Return [X, Y] of the center of cell containing provided text 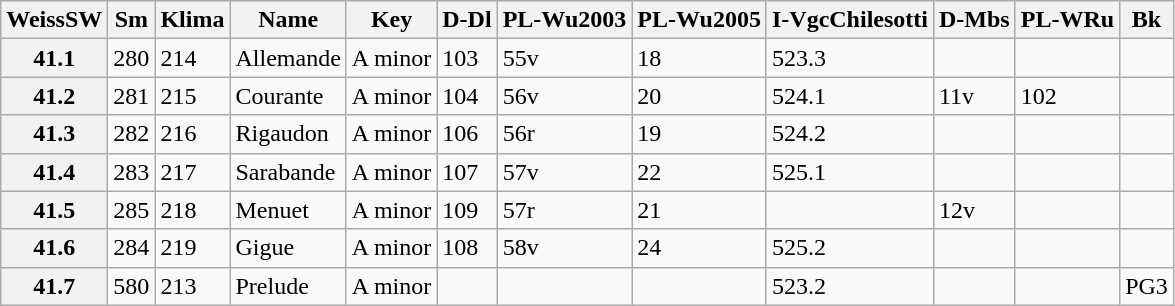
525.2 [850, 248]
PL-Wu2005 [700, 20]
Menuet [288, 210]
Key [391, 20]
WeissSW [54, 20]
107 [467, 172]
22 [700, 172]
41.2 [54, 96]
Name [288, 20]
PG3 [1147, 286]
523.2 [850, 286]
280 [132, 58]
D-Mbs [974, 20]
525.1 [850, 172]
18 [700, 58]
106 [467, 134]
104 [467, 96]
285 [132, 210]
56v [564, 96]
58v [564, 248]
Courante [288, 96]
41.6 [54, 248]
20 [700, 96]
219 [192, 248]
108 [467, 248]
283 [132, 172]
Sarabande [288, 172]
56r [564, 134]
41.5 [54, 210]
282 [132, 134]
57v [564, 172]
19 [700, 134]
57r [564, 210]
580 [132, 286]
216 [192, 134]
PL-Wu2003 [564, 20]
524.2 [850, 134]
55v [564, 58]
Rigaudon [288, 134]
Klima [192, 20]
11v [974, 96]
102 [1067, 96]
284 [132, 248]
Allemande [288, 58]
Sm [132, 20]
523.3 [850, 58]
24 [700, 248]
Gigue [288, 248]
Prelude [288, 286]
I-VgcChilesotti [850, 20]
213 [192, 286]
281 [132, 96]
103 [467, 58]
109 [467, 210]
PL-WRu [1067, 20]
214 [192, 58]
215 [192, 96]
524.1 [850, 96]
D-Dl [467, 20]
41.4 [54, 172]
21 [700, 210]
12v [974, 210]
41.7 [54, 286]
217 [192, 172]
218 [192, 210]
41.1 [54, 58]
Bk [1147, 20]
41.3 [54, 134]
